Detect which cell encompasses the target text, then output its (x, y) center coordinate. 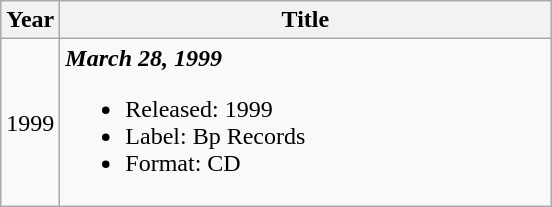
Title (306, 20)
March 28, 1999Released: 1999Label: Bp Records Format: CD (306, 122)
Year (30, 20)
1999 (30, 122)
